Capture the cell that displays the provided text and extract its (X, Y) central coordinate. 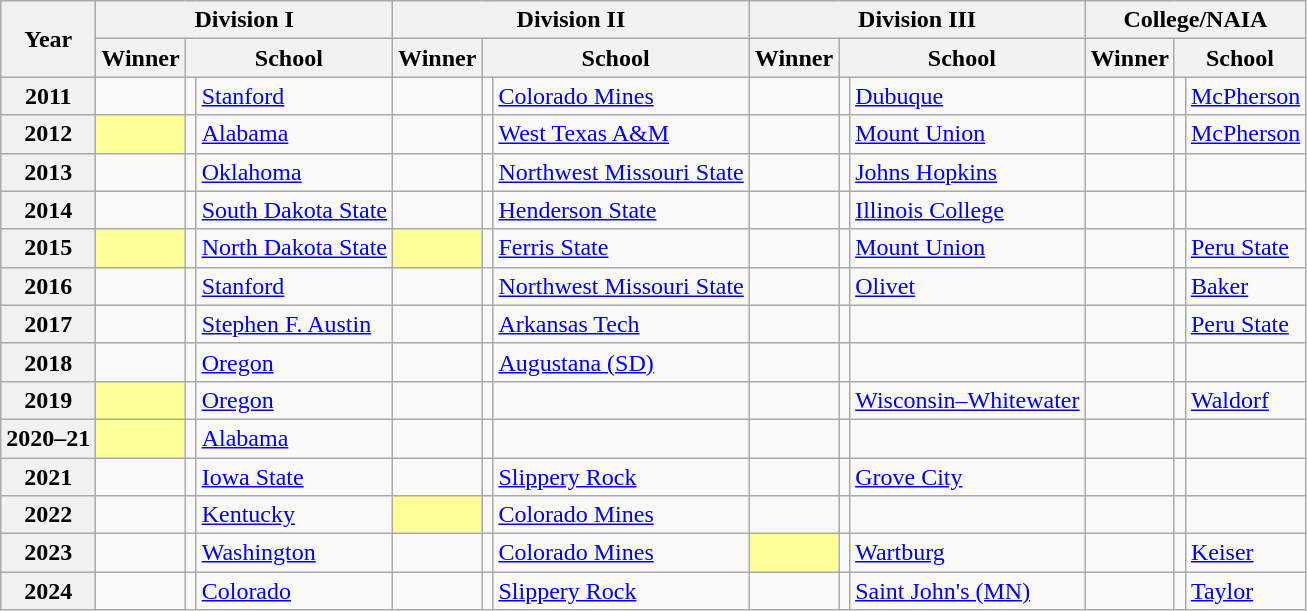
Colorado (294, 591)
South Dakota State (294, 210)
2019 (48, 400)
Saint John's (MN) (968, 591)
Augustana (SD) (621, 362)
Year (48, 39)
Iowa State (294, 477)
2021 (48, 477)
Waldorf (1245, 400)
Kentucky (294, 515)
2023 (48, 553)
Keiser (1245, 553)
Johns Hopkins (968, 172)
West Texas A&M (621, 134)
2013 (48, 172)
2012 (48, 134)
2014 (48, 210)
2018 (48, 362)
Ferris State (621, 248)
Dubuque (968, 96)
Division I (244, 20)
Division III (917, 20)
College/NAIA (1196, 20)
2015 (48, 248)
Oklahoma (294, 172)
2024 (48, 591)
Wartburg (968, 553)
North Dakota State (294, 248)
2020–21 (48, 438)
Washington (294, 553)
Arkansas Tech (621, 324)
Baker (1245, 286)
Henderson State (621, 210)
2022 (48, 515)
Taylor (1245, 591)
Olivet (968, 286)
Stephen F. Austin (294, 324)
2016 (48, 286)
2011 (48, 96)
Grove City (968, 477)
Division II (572, 20)
Wisconsin–Whitewater (968, 400)
Illinois College (968, 210)
2017 (48, 324)
